Pinpoint the cell where the given text exists, returning its [X, Y] midpoint coordinate. 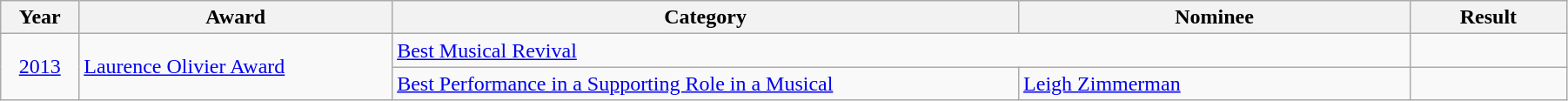
Laurence Olivier Award [236, 67]
Best Musical Revival [901, 50]
Nominee [1215, 17]
Category [706, 17]
Result [1488, 17]
2013 [40, 67]
Award [236, 17]
Year [40, 17]
Best Performance in a Supporting Role in a Musical [706, 84]
Leigh Zimmerman [1215, 84]
